Output the (x, y) coordinate of the center of the cell containing the given text.  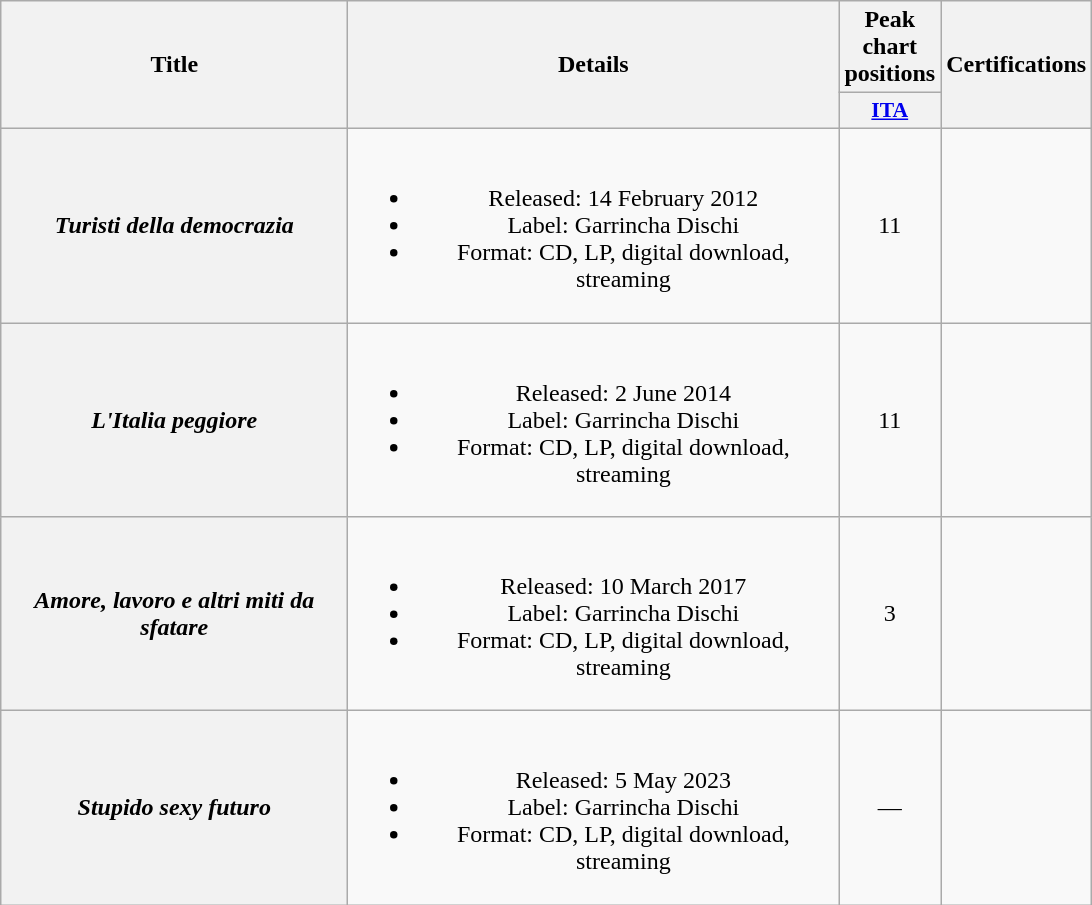
Peak chart positions (890, 47)
3 (890, 614)
Certifications (1016, 65)
Turisti della democrazia (174, 225)
L'Italia peggiore (174, 419)
Title (174, 65)
Stupido sexy futuro (174, 808)
Details (594, 65)
Amore, lavoro e altri miti da sfatare (174, 614)
— (890, 808)
ITA (890, 111)
Released: 10 March 2017Label: Garrincha DischiFormat: CD, LP, digital download, streaming (594, 614)
Released: 2 June 2014Label: Garrincha DischiFormat: CD, LP, digital download, streaming (594, 419)
Released: 5 May 2023Label: Garrincha DischiFormat: CD, LP, digital download, streaming (594, 808)
Released: 14 February 2012Label: Garrincha DischiFormat: CD, LP, digital download, streaming (594, 225)
